For the text-containing cell, return its midpoint in (x, y) coordinate format. 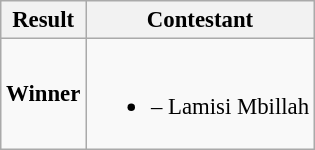
Result (44, 20)
Contestant (200, 20)
Winner (44, 94)
– Lamisi Mbillah (200, 94)
